Determine the [X, Y] coordinate at the center of the cell enclosing the given text.  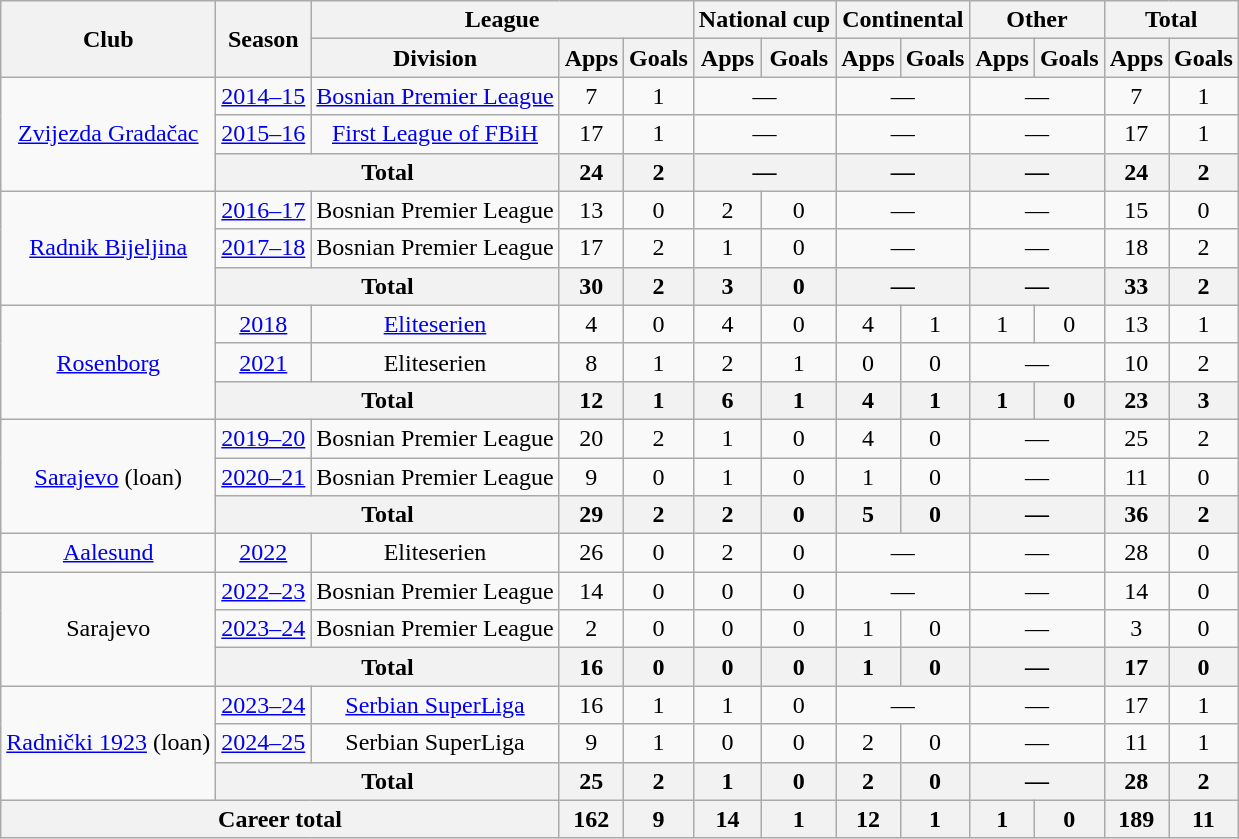
Career total [280, 819]
Season [264, 39]
2014–15 [264, 96]
2017–18 [264, 248]
2018 [264, 324]
First League of FBiH [435, 134]
2019–20 [264, 438]
2016–17 [264, 210]
National cup [764, 20]
18 [1136, 248]
Club [108, 39]
29 [591, 515]
Sarajevo [108, 629]
23 [1136, 400]
2020–21 [264, 477]
Sarajevo (loan) [108, 476]
Radnički 1923 (loan) [108, 743]
30 [591, 286]
189 [1136, 819]
2021 [264, 362]
36 [1136, 515]
15 [1136, 210]
162 [591, 819]
2024–25 [264, 743]
Rosenborg [108, 362]
2022 [264, 553]
Radnik Bijeljina [108, 248]
20 [591, 438]
33 [1136, 286]
2022–23 [264, 591]
26 [591, 553]
10 [1136, 362]
Division [435, 58]
Zvijezda Gradačac [108, 134]
8 [591, 362]
Continental [903, 20]
6 [727, 400]
5 [868, 515]
League [502, 20]
2015–16 [264, 134]
Other [1037, 20]
Aalesund [108, 553]
